Find where the given text appears and provide that cell's center as [X, Y] coordinate. 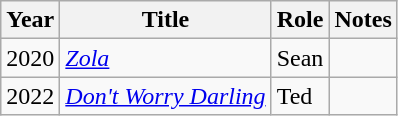
Zola [166, 58]
Role [300, 20]
2020 [30, 58]
Ted [300, 96]
Sean [300, 58]
2022 [30, 96]
Don't Worry Darling [166, 96]
Year [30, 20]
Notes [363, 20]
Title [166, 20]
